Provide the (x, y) coordinate of the cell's center where the given text is located.  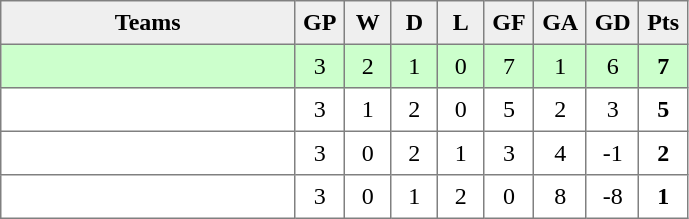
GA (560, 23)
-1 (612, 153)
Pts (663, 23)
GD (612, 23)
Teams (148, 23)
D (414, 23)
W (368, 23)
4 (560, 153)
-8 (612, 197)
GF (509, 23)
L (461, 23)
GP (320, 23)
8 (560, 197)
6 (612, 66)
